Return [X, Y] of the center of cell containing provided text 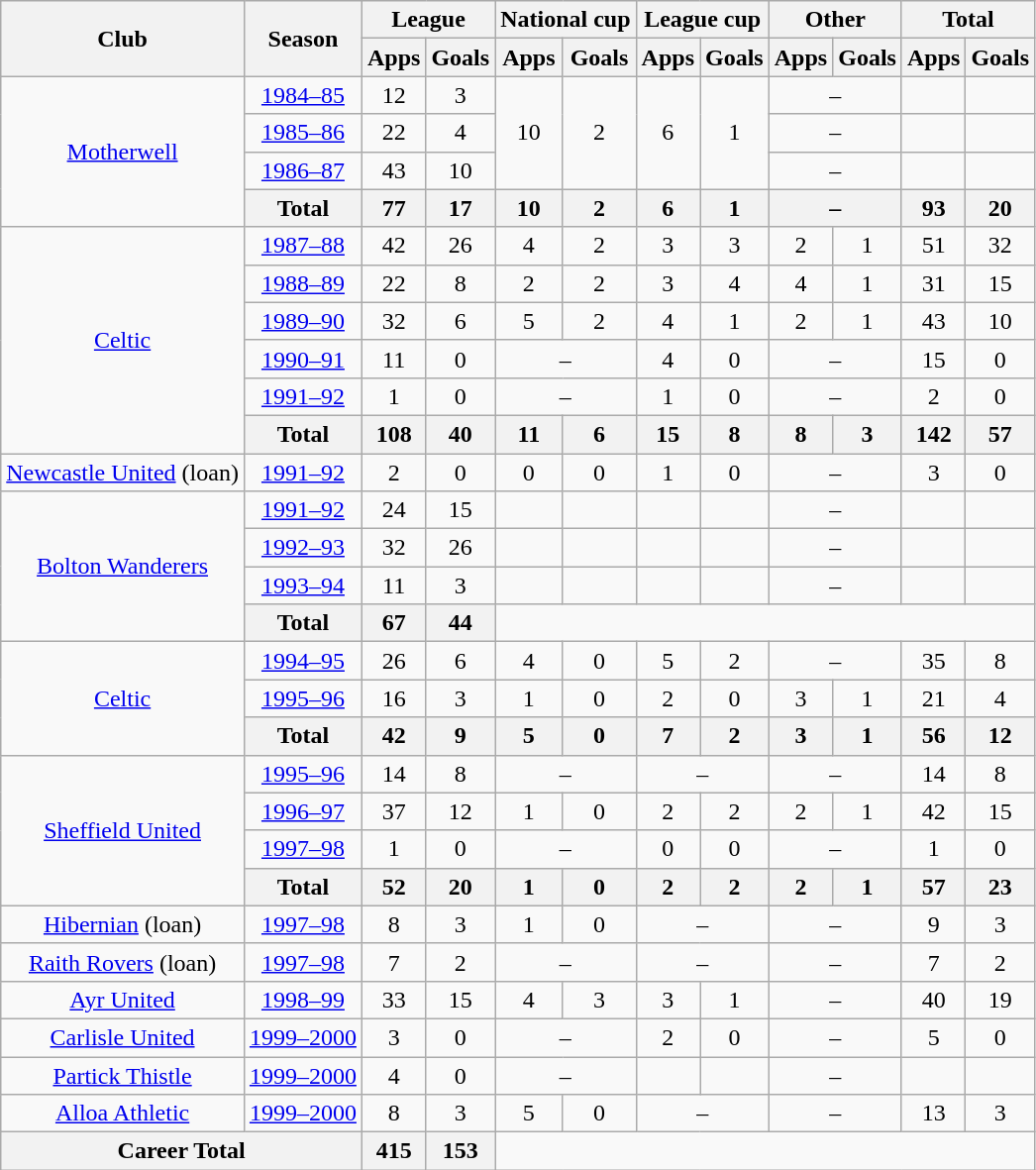
23 [1000, 887]
1984–85 [303, 95]
44 [461, 623]
17 [461, 208]
Club [123, 39]
Bolton Wanderers [123, 567]
Ayr United [123, 1000]
415 [393, 1151]
Motherwell [123, 152]
67 [393, 623]
1998–99 [303, 1000]
1993–94 [303, 585]
Partick Thistle [123, 1075]
108 [393, 434]
21 [933, 698]
Hibernian (loan) [123, 924]
77 [393, 208]
1986–87 [303, 170]
1988–89 [303, 283]
Career Total [182, 1151]
Carlisle United [123, 1037]
League cup [702, 20]
142 [933, 434]
Alloa Athletic [123, 1114]
19 [1000, 1000]
37 [393, 811]
31 [933, 283]
35 [933, 661]
Season [303, 39]
1990–91 [303, 359]
National cup [566, 20]
Other [835, 20]
52 [393, 887]
1985–86 [303, 133]
93 [933, 208]
56 [933, 736]
1987–88 [303, 246]
1994–95 [303, 661]
League [428, 20]
153 [461, 1151]
1989–90 [303, 321]
13 [933, 1114]
16 [393, 698]
1996–97 [303, 811]
Newcastle United (loan) [123, 473]
1992–93 [303, 548]
33 [393, 1000]
24 [393, 510]
Sheffield United [123, 830]
Raith Rovers (loan) [123, 962]
51 [933, 246]
